Find where the given text appears and provide that cell's center as (x, y) coordinate. 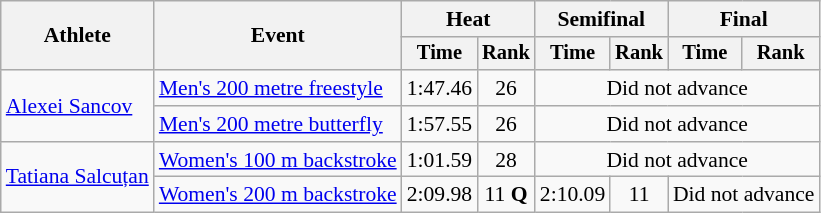
Semifinal (602, 19)
Women's 200 m backstroke (278, 195)
Women's 100 m backstroke (278, 160)
Event (278, 36)
Final (744, 19)
1:57.55 (440, 124)
Tatiana Salcuțan (78, 178)
2:09.98 (440, 195)
Men's 200 metre freestyle (278, 88)
Heat (468, 19)
11 (639, 195)
Men's 200 metre butterfly (278, 124)
28 (506, 160)
Athlete (78, 36)
1:01.59 (440, 160)
1:47.46 (440, 88)
Alexei Sancov (78, 106)
2:10.09 (572, 195)
11 Q (506, 195)
